Detect which cell encompasses the target text, then output its (x, y) center coordinate. 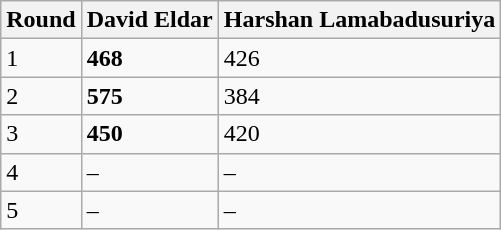
426 (359, 58)
468 (150, 58)
David Eldar (150, 20)
Round (41, 20)
575 (150, 96)
450 (150, 134)
Harshan Lamabadusuriya (359, 20)
2 (41, 96)
3 (41, 134)
1 (41, 58)
384 (359, 96)
420 (359, 134)
4 (41, 172)
5 (41, 210)
